Determine the [X, Y] coordinate at the center of the cell enclosing the given text.  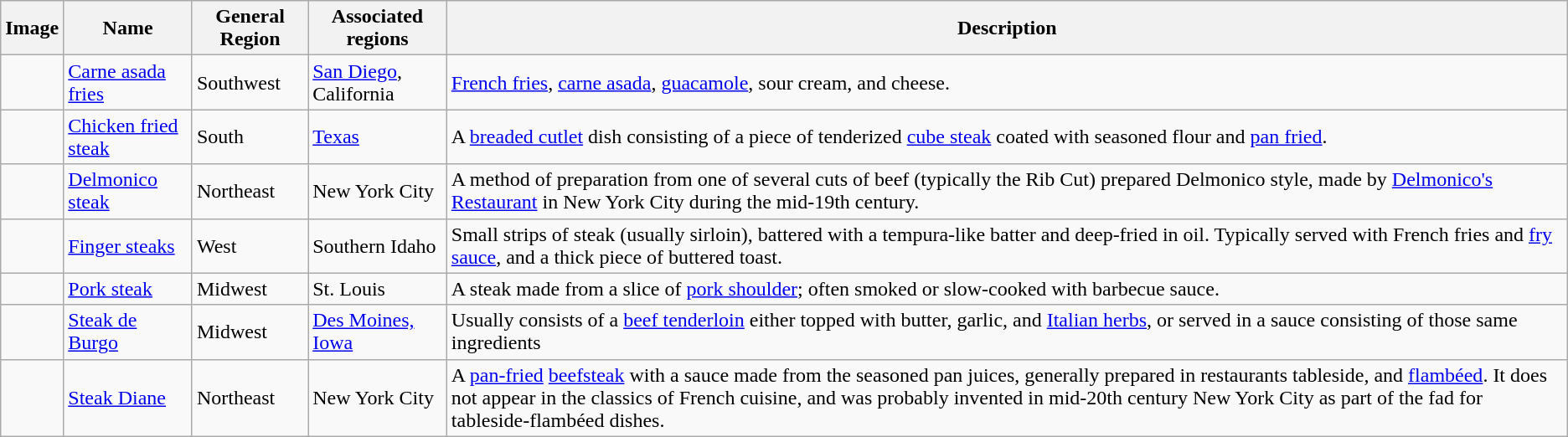
French fries, carne asada, guacamole, sour cream, and cheese. [1007, 82]
Finger steaks [128, 246]
Steak Diane [128, 398]
San Diego, California [378, 82]
South [250, 137]
Carne asada fries [128, 82]
Southern Idaho [378, 246]
A steak made from a slice of pork shoulder; often smoked or slow-cooked with barbecue sauce. [1007, 289]
West [250, 246]
Pork steak [128, 289]
A breaded cutlet dish consisting of a piece of tenderized cube steak coated with seasoned flour and pan fried. [1007, 137]
Southwest [250, 82]
Delmonico steak [128, 191]
Steak de Burgo [128, 332]
General Region [250, 28]
Description [1007, 28]
Usually consists of a beef tenderloin either topped with butter, garlic, and Italian herbs, or served in a sauce consisting of those same ingredients [1007, 332]
St. Louis [378, 289]
Image [32, 28]
Des Moines, Iowa [378, 332]
Associated regions [378, 28]
Name [128, 28]
Chicken fried steak [128, 137]
Texas [378, 137]
